Scan for the cell matching the given text and deliver its [x, y] coordinate at center. 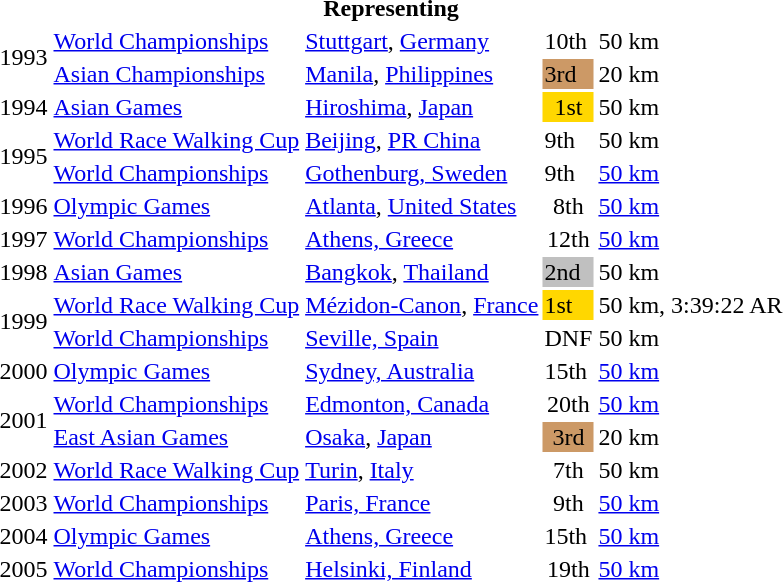
12th [568, 239]
DNF [568, 338]
2nd [568, 272]
20th [568, 404]
Gothenburg, Sweden [422, 173]
East Asian Games [176, 437]
10th [568, 41]
Paris, France [422, 503]
Sydney, Australia [422, 371]
Beijing, PR China [422, 140]
Manila, Philippines [422, 74]
Turin, Italy [422, 470]
7th [568, 470]
Stuttgart, Germany [422, 41]
Osaka, Japan [422, 437]
8th [568, 206]
Asian Championships [176, 74]
Seville, Spain [422, 338]
Atlanta, United States [422, 206]
Hiroshima, Japan [422, 107]
Edmonton, Canada [422, 404]
Mézidon-Canon, France [422, 305]
Bangkok, Thailand [422, 272]
